Scan for the cell matching the given text and deliver its [X, Y] coordinate at center. 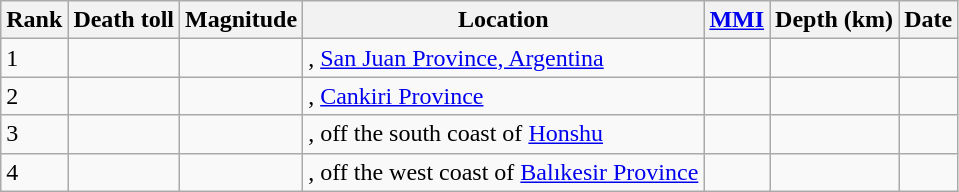
3 [34, 134]
Depth (km) [834, 20]
MMI [737, 20]
Date [928, 20]
4 [34, 172]
, Cankiri Province [504, 96]
Magnitude [242, 20]
Rank [34, 20]
Death toll [124, 20]
, off the west coast of Balıkesir Province [504, 172]
2 [34, 96]
1 [34, 58]
, off the south coast of Honshu [504, 134]
, San Juan Province, Argentina [504, 58]
Location [504, 20]
